Search for the cell housing the specified text and yield its [x, y] center coordinate. 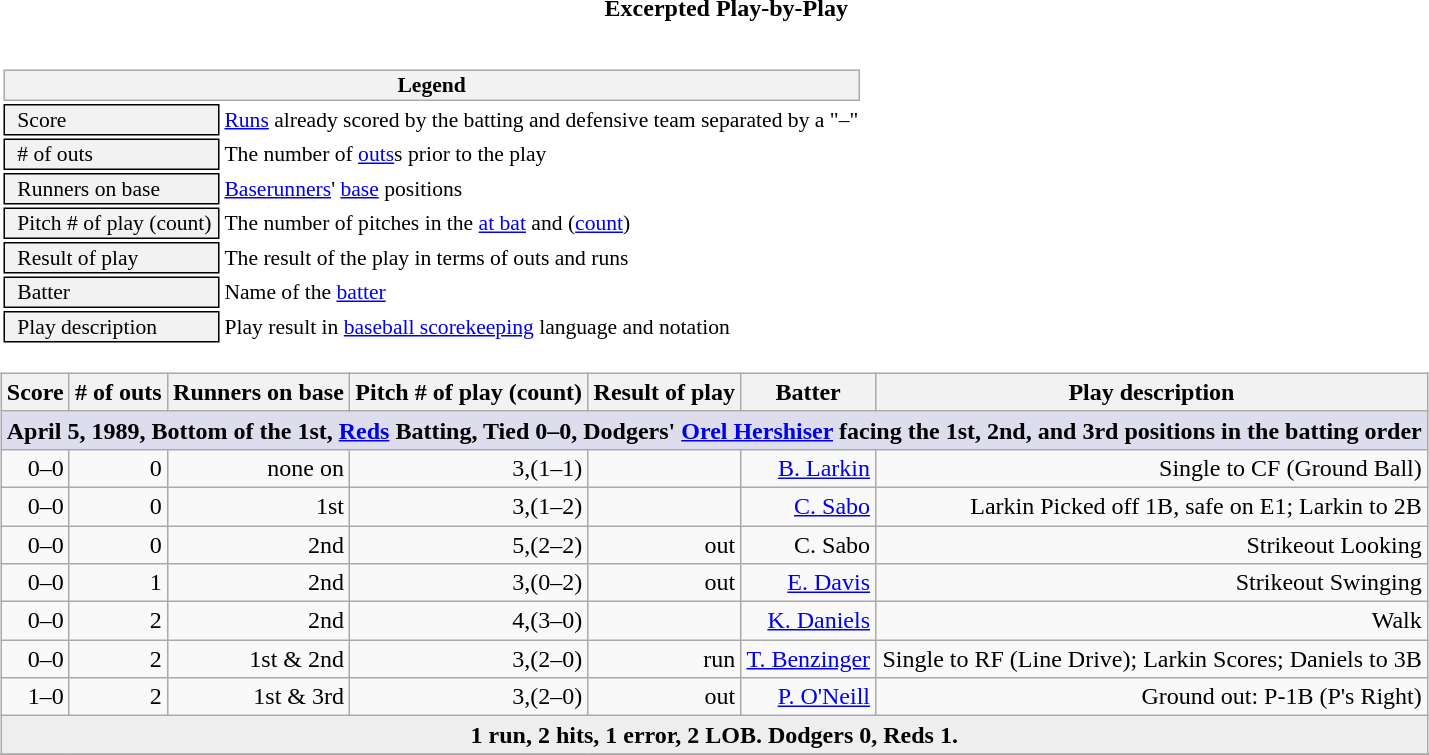
Play result in baseball scorekeeping language and notation [542, 327]
April 5, 1989, Bottom of the 1st, Reds Batting, Tied 0–0, Dodgers' Orel Hershiser facing the 1st, 2nd, and 3rd positions in the batting order [714, 430]
Strikeout Looking [1152, 545]
run [664, 659]
T. Benzinger [808, 659]
1 [118, 583]
4,(3–0) [469, 621]
3,(0–2) [469, 583]
P. O'Neill [808, 697]
Single to CF (Ground Ball) [1152, 468]
The number of pitches in the at bat and (count) [542, 224]
The result of the play in terms of outs and runs [542, 258]
K. Daniels [808, 621]
5,(2–2) [469, 545]
Larkin Picked off 1B, safe on E1; Larkin to 2B [1152, 506]
Legend [432, 86]
3,(1–2) [469, 506]
The number of outss prior to the play [542, 154]
none on [258, 468]
Ground out: P-1B (P's Right) [1152, 697]
1–0 [35, 697]
Single to RF (Line Drive); Larkin Scores; Daniels to 3B [1152, 659]
Walk [1152, 621]
1st [258, 506]
Name of the batter [542, 292]
B. Larkin [808, 468]
Runs already scored by the batting and defensive team separated by a "–" [542, 120]
E. Davis [808, 583]
1st & 3rd [258, 697]
1st & 2nd [258, 659]
Strikeout Swinging [1152, 583]
3,(1–1) [469, 468]
1 run, 2 hits, 1 error, 2 LOB. Dodgers 0, Reds 1. [714, 735]
Baserunners' base positions [542, 189]
